Extract the [x, y] coordinate from the center of the cell holding the provided text.  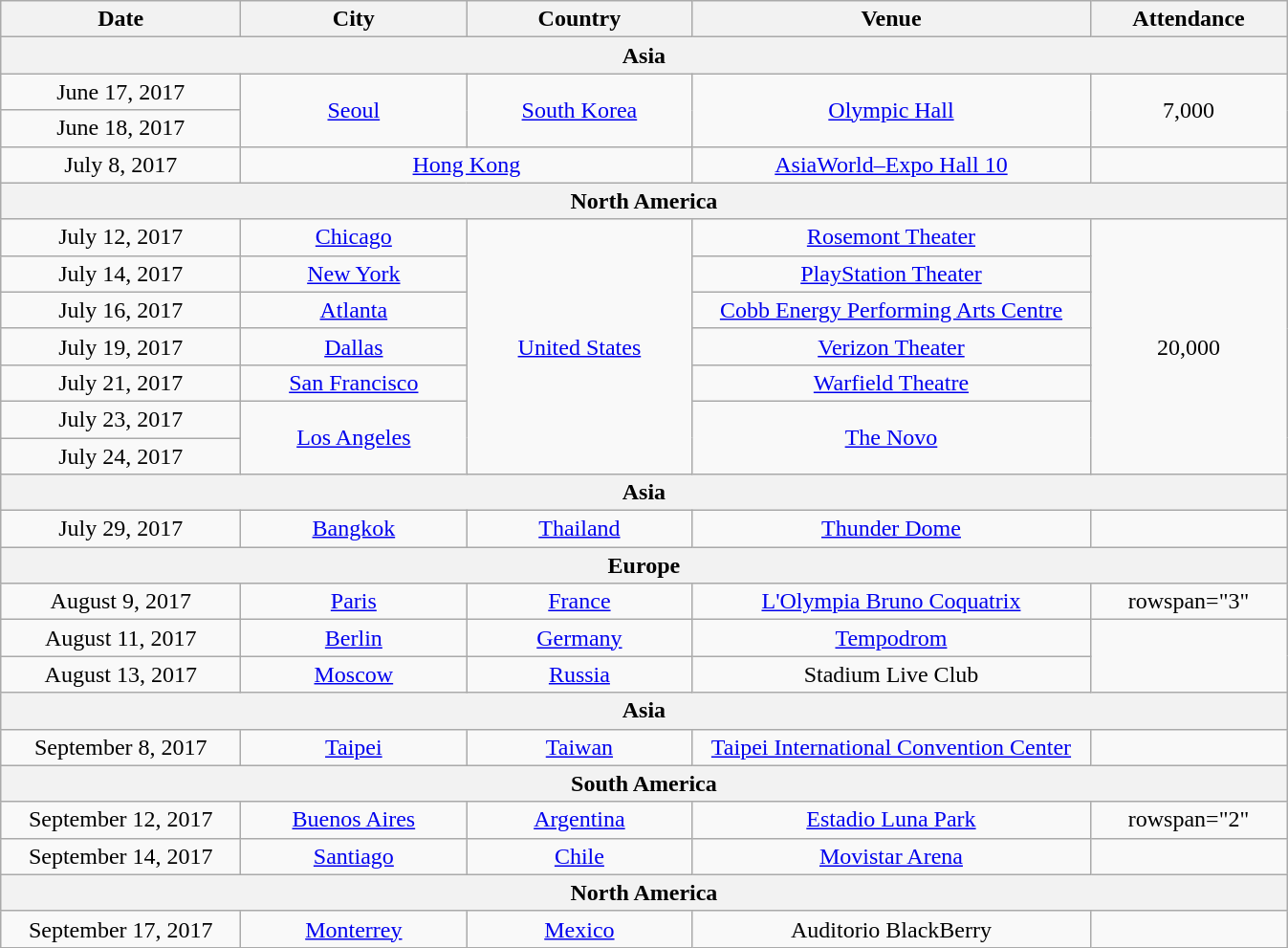
Berlin [354, 638]
City [354, 19]
Buenos Aires [354, 820]
Europe [644, 565]
Russia [579, 674]
San Francisco [354, 383]
July 14, 2017 [120, 274]
AsiaWorld–Expo Hall 10 [891, 165]
Los Angeles [354, 437]
Moscow [354, 674]
Country [579, 19]
Thailand [579, 529]
Bangkok [354, 529]
June 18, 2017 [120, 128]
July 24, 2017 [120, 456]
Chile [579, 856]
Germany [579, 638]
August 13, 2017 [120, 674]
PlayStation Theater [891, 274]
July 12, 2017 [120, 237]
L'Olympia Bruno Coquatrix [891, 602]
August 11, 2017 [120, 638]
Estadio Luna Park [891, 820]
Dallas [354, 346]
July 19, 2017 [120, 346]
United States [579, 346]
Olympic Hall [891, 110]
Date [120, 19]
July 21, 2017 [120, 383]
South America [644, 783]
Atlanta [354, 310]
Taipei International Convention Center [891, 747]
September 17, 2017 [120, 929]
Cobb Energy Performing Arts Centre [891, 310]
rowspan="2" [1189, 820]
New York [354, 274]
The Novo [891, 437]
September 12, 2017 [120, 820]
7,000 [1189, 110]
Venue [891, 19]
Santiago [354, 856]
Auditorio BlackBerry [891, 929]
Taiwan [579, 747]
September 14, 2017 [120, 856]
Tempodrom [891, 638]
Movistar Arena [891, 856]
rowspan="3" [1189, 602]
20,000 [1189, 346]
Mexico [579, 929]
France [579, 602]
South Korea [579, 110]
Seoul [354, 110]
July 16, 2017 [120, 310]
Hong Kong [467, 165]
June 17, 2017 [120, 92]
September 8, 2017 [120, 747]
Verizon Theater [891, 346]
August 9, 2017 [120, 602]
Warfield Theatre [891, 383]
Chicago [354, 237]
Taipei [354, 747]
July 8, 2017 [120, 165]
Attendance [1189, 19]
Paris [354, 602]
July 23, 2017 [120, 419]
Rosemont Theater [891, 237]
Argentina [579, 820]
Monterrey [354, 929]
Thunder Dome [891, 529]
Stadium Live Club [891, 674]
July 29, 2017 [120, 529]
